From the cell containing the given text, extract its center point as [X, Y] coordinate. 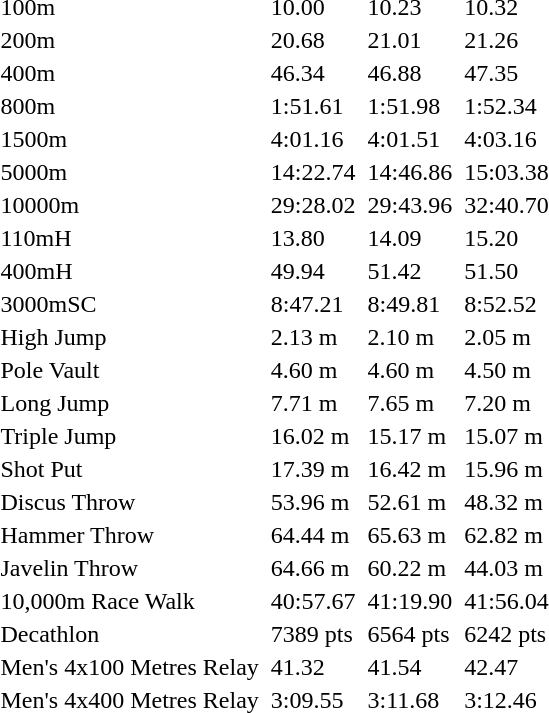
41.32 [313, 667]
16.42 m [410, 469]
8:47.21 [313, 304]
52.61 m [410, 502]
29:28.02 [313, 205]
41.54 [410, 667]
21.01 [410, 40]
46.34 [313, 73]
46.88 [410, 73]
4:01.51 [410, 139]
64.66 m [313, 568]
7.65 m [410, 403]
8:49.81 [410, 304]
51.42 [410, 271]
16.02 m [313, 436]
1:51.61 [313, 106]
14:22.74 [313, 172]
40:57.67 [313, 601]
6564 pts [410, 634]
64.44 m [313, 535]
1:51.98 [410, 106]
14.09 [410, 238]
17.39 m [313, 469]
7.71 m [313, 403]
13.80 [313, 238]
14:46.86 [410, 172]
65.63 m [410, 535]
53.96 m [313, 502]
2.10 m [410, 337]
15.17 m [410, 436]
29:43.96 [410, 205]
4:01.16 [313, 139]
7389 pts [313, 634]
2.13 m [313, 337]
41:19.90 [410, 601]
49.94 [313, 271]
20.68 [313, 40]
60.22 m [410, 568]
